Extract the [x, y] coordinate from the center of the cell holding the provided text.  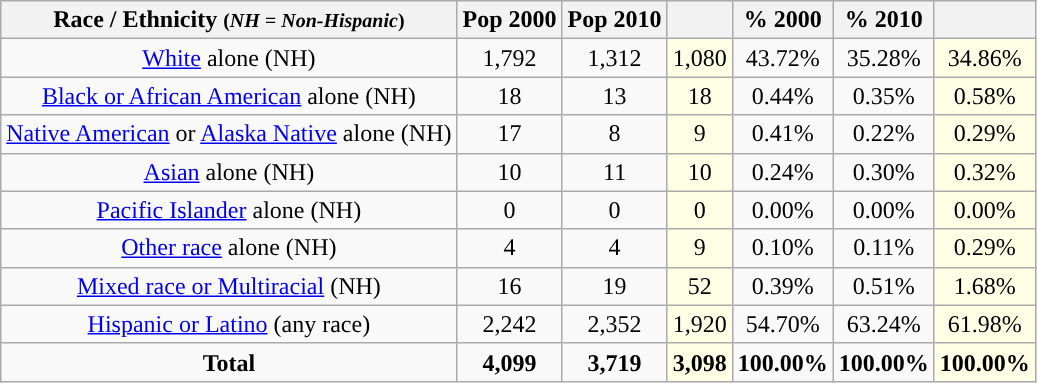
35.28% [884, 58]
43.72% [782, 58]
% 2000 [782, 20]
1,920 [700, 324]
3,719 [614, 362]
0.30% [884, 172]
1,792 [510, 58]
63.24% [884, 324]
0.22% [884, 134]
0.58% [984, 96]
4,099 [510, 362]
1,312 [614, 58]
Hispanic or Latino (any race) [229, 324]
0.32% [984, 172]
16 [510, 286]
White alone (NH) [229, 58]
Mixed race or Multiracial (NH) [229, 286]
2,352 [614, 324]
54.70% [782, 324]
1.68% [984, 286]
61.98% [984, 324]
0.35% [884, 96]
Black or African American alone (NH) [229, 96]
0.44% [782, 96]
13 [614, 96]
Pacific Islander alone (NH) [229, 210]
8 [614, 134]
1,080 [700, 58]
0.11% [884, 248]
0.10% [782, 248]
2,242 [510, 324]
0.51% [884, 286]
0.39% [782, 286]
Race / Ethnicity (NH = Non-Hispanic) [229, 20]
17 [510, 134]
Pop 2000 [510, 20]
11 [614, 172]
19 [614, 286]
Asian alone (NH) [229, 172]
Total [229, 362]
Native American or Alaska Native alone (NH) [229, 134]
52 [700, 286]
0.24% [782, 172]
Pop 2010 [614, 20]
% 2010 [884, 20]
3,098 [700, 362]
Other race alone (NH) [229, 248]
0.41% [782, 134]
34.86% [984, 58]
